Return [X, Y] of the center of cell containing provided text 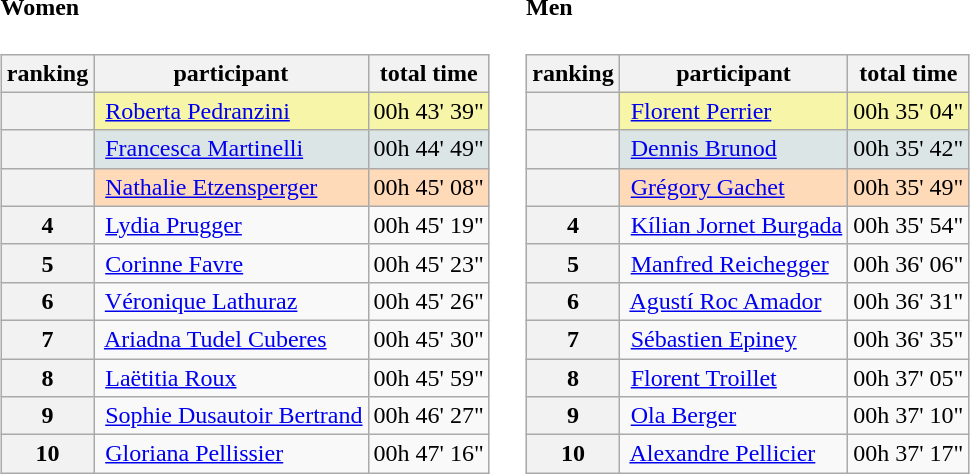
00h 43' 39" [428, 111]
00h 37' 17" [908, 454]
Corinne Favre [231, 263]
Agustí Roc Amador [734, 301]
00h 37' 10" [908, 416]
00h 45' 08" [428, 187]
00h 45' 59" [428, 378]
Francesca Martinelli [231, 149]
Ola Berger [734, 416]
Ariadna Tudel Cuberes [231, 339]
Lydia Prugger [231, 225]
00h 36' 31" [908, 301]
Véronique Lathuraz [231, 301]
00h 45' 30" [428, 339]
00h 45' 26" [428, 301]
00h 45' 19" [428, 225]
00h 46' 27" [428, 416]
00h 35' 04" [908, 111]
00h 35' 54" [908, 225]
00h 44' 49" [428, 149]
Roberta Pedranzini [231, 111]
00h 47' 16" [428, 454]
Sophie Dusautoir Bertrand [231, 416]
Florent Troillet [734, 378]
00h 36' 06" [908, 263]
Nathalie Etzensperger [231, 187]
00h 35' 49" [908, 187]
00h 35' 42" [908, 149]
Laëtitia Roux [231, 378]
00h 36' 35" [908, 339]
00h 37' 05" [908, 378]
Kílian Jornet Burgada [734, 225]
Gloriana Pellissier [231, 454]
Manfred Reichegger [734, 263]
Dennis Brunod [734, 149]
Grégory Gachet [734, 187]
Sébastien Epiney [734, 339]
Alexandre Pellicier [734, 454]
00h 45' 23" [428, 263]
Florent Perrier [734, 111]
